Determine the (X, Y) coordinate at the center of the cell enclosing the given text.  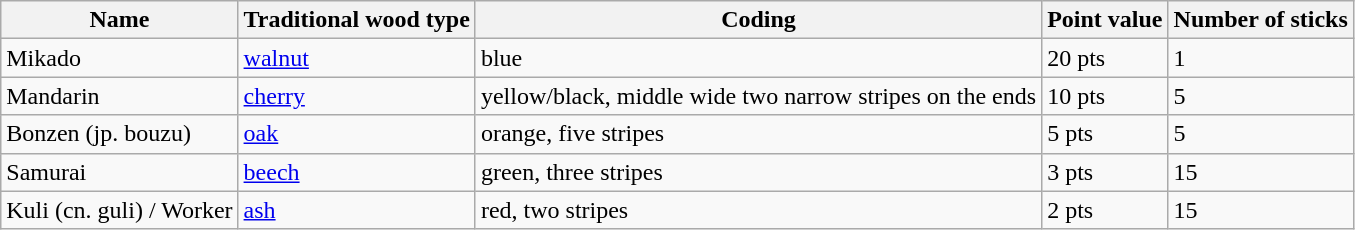
walnut (356, 58)
Traditional wood type (356, 20)
Bonzen (jp. bouzu) (120, 134)
2 pts (1105, 210)
green, three stripes (758, 172)
yellow/black, middle wide two narrow stripes on the ends (758, 96)
Mikado (120, 58)
1 (1260, 58)
beech (356, 172)
Mandarin (120, 96)
blue (758, 58)
oak (356, 134)
Number of sticks (1260, 20)
20 pts (1105, 58)
red, two stripes (758, 210)
orange, five stripes (758, 134)
Kuli (cn. guli) / Worker (120, 210)
Samurai (120, 172)
ash (356, 210)
5 pts (1105, 134)
Point value (1105, 20)
Name (120, 20)
cherry (356, 96)
Coding (758, 20)
10 pts (1105, 96)
3 pts (1105, 172)
